From the cell containing the given text, extract its center point as (x, y) coordinate. 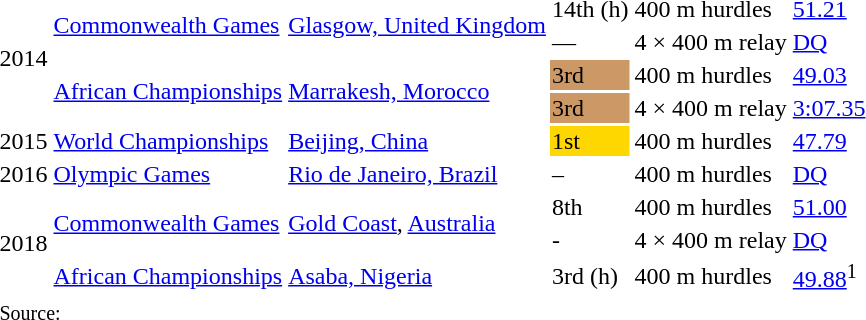
1st (590, 141)
- (590, 240)
Rio de Janeiro, Brazil (418, 174)
Olympic Games (168, 174)
Gold Coast, Australia (418, 224)
Marrakesh, Morocco (418, 92)
Commonwealth Games (168, 224)
3rd (h) (590, 276)
Beijing, China (418, 141)
World Championships (168, 141)
Asaba, Nigeria (418, 276)
– (590, 174)
8th (590, 207)
— (590, 42)
